Identify which cell holds the provided text, then report its (X, Y) central coordinate. 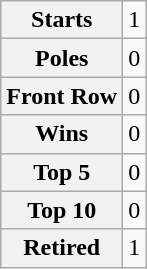
Retired (62, 248)
Poles (62, 58)
Wins (62, 134)
Front Row (62, 96)
Top 5 (62, 172)
Top 10 (62, 210)
Starts (62, 20)
